Capture the cell that displays the provided text and extract its [X, Y] central coordinate. 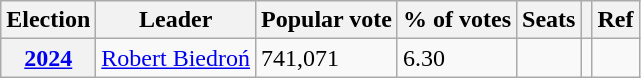
Leader [176, 20]
741,071 [327, 58]
2024 [48, 58]
6.30 [456, 58]
Robert Biedroń [176, 58]
% of votes [456, 20]
Popular vote [327, 20]
Ref [616, 20]
Election [48, 20]
Seats [549, 20]
